For the text-containing cell, return its midpoint in [X, Y] coordinate format. 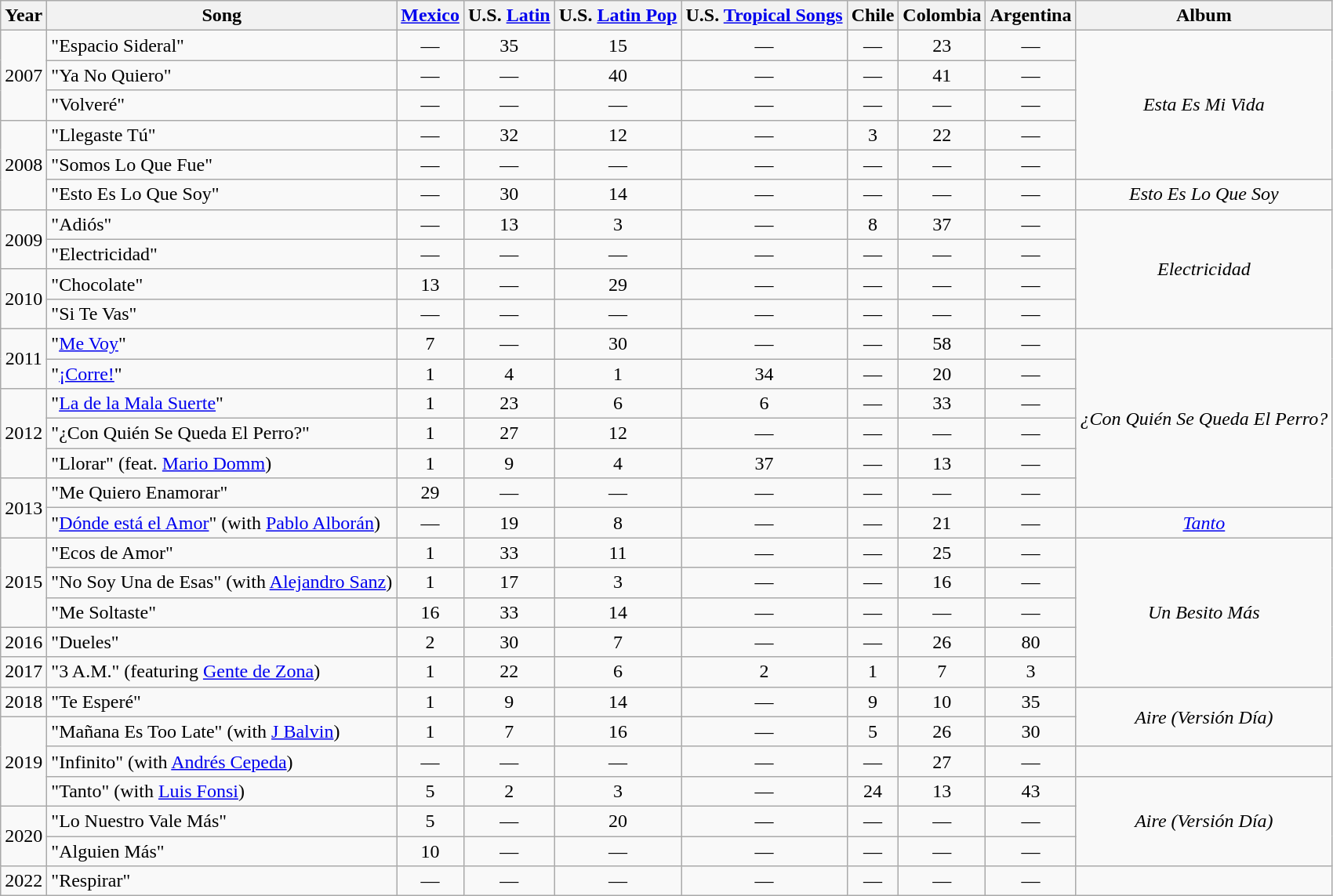
"Llorar" (feat. Mario Domm) [222, 463]
Song [222, 16]
"Infinito" (with Andrés Cepeda) [222, 761]
32 [509, 135]
80 [1030, 642]
2010 [24, 299]
21 [943, 523]
"Alguien Más" [222, 851]
"Me Quiero Enamorar" [222, 493]
"Esto Es Lo Que Soy" [222, 194]
"Electricidad" [222, 254]
40 [618, 75]
2022 [24, 881]
Tanto [1204, 523]
"Si Te Vas" [222, 314]
"Dueles" [222, 642]
"Espacio Sideral" [222, 45]
2013 [24, 508]
17 [509, 582]
Year [24, 16]
"Te Esperé" [222, 702]
2017 [24, 672]
"Adiós" [222, 224]
"Tanto" (with Luis Fonsi) [222, 791]
Album [1204, 16]
34 [764, 374]
25 [943, 553]
2012 [24, 433]
"Respirar" [222, 881]
43 [1030, 791]
41 [943, 75]
"No Soy Una de Esas" (with Alejandro Sanz) [222, 582]
2008 [24, 165]
Chile [873, 16]
2018 [24, 702]
"Volveré" [222, 105]
2007 [24, 75]
Colombia [943, 16]
"Lo Nuestro Vale Más" [222, 821]
"Chocolate" [222, 284]
"¡Corre!" [222, 374]
11 [618, 553]
¿Con Quién Se Queda El Perro? [1204, 418]
58 [943, 343]
15 [618, 45]
2019 [24, 761]
2011 [24, 358]
U.S. Tropical Songs [764, 16]
"La de la Mala Suerte" [222, 404]
U.S. Latin Pop [618, 16]
"Mañana Es Too Late" (with J Balvin) [222, 731]
24 [873, 791]
2016 [24, 642]
Esto Es Lo Que Soy [1204, 194]
U.S. Latin [509, 16]
"3 A.M." (featuring Gente de Zona) [222, 672]
"Ecos de Amor" [222, 553]
"Dónde está el Amor" (with Pablo Alborán) [222, 523]
"Ya No Quiero" [222, 75]
2015 [24, 582]
Mexico [430, 16]
2020 [24, 836]
"Me Soltaste" [222, 612]
"Somos Lo Que Fue" [222, 165]
"Llegaste Tú" [222, 135]
"Me Voy" [222, 343]
Un Besito Más [1204, 612]
Esta Es Mi Vida [1204, 105]
Argentina [1030, 16]
19 [509, 523]
2009 [24, 239]
"¿Con Quién Se Queda El Perro?" [222, 433]
Electricidad [1204, 269]
